For the text-containing cell, return its midpoint in [x, y] coordinate format. 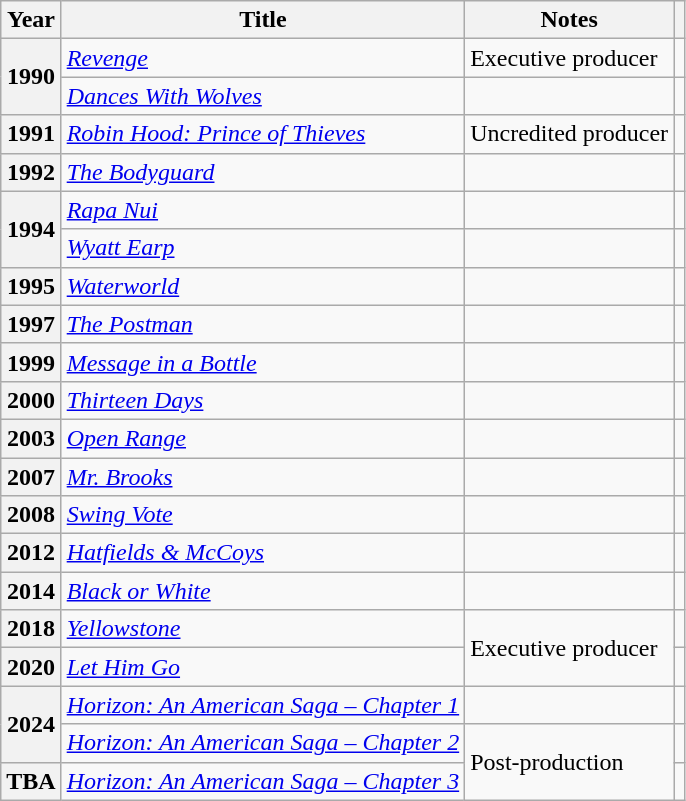
1994 [31, 229]
Dances With Wolves [263, 96]
Yellowstone [263, 629]
The Bodyguard [263, 172]
Robin Hood: Prince of Thieves [263, 134]
1990 [31, 77]
2003 [31, 438]
Post-production [570, 762]
Rapa Nui [263, 210]
2007 [31, 477]
Horizon: An American Saga – Chapter 2 [263, 743]
Mr. Brooks [263, 477]
Open Range [263, 438]
1999 [31, 362]
Thirteen Days [263, 400]
2020 [31, 667]
Horizon: An American Saga – Chapter 1 [263, 705]
Title [263, 20]
The Postman [263, 324]
Message in a Bottle [263, 362]
1991 [31, 134]
Waterworld [263, 286]
Hatfields & McCoys [263, 553]
TBA [31, 781]
Notes [570, 20]
2014 [31, 591]
Let Him Go [263, 667]
2024 [31, 724]
Horizon: An American Saga – Chapter 3 [263, 781]
Black or White [263, 591]
2018 [31, 629]
1995 [31, 286]
Revenge [263, 58]
Uncredited producer [570, 134]
1997 [31, 324]
2008 [31, 515]
2000 [31, 400]
Swing Vote [263, 515]
2012 [31, 553]
Year [31, 20]
1992 [31, 172]
Wyatt Earp [263, 248]
